Locate the cell with the specified text and output its [X, Y] center coordinate. 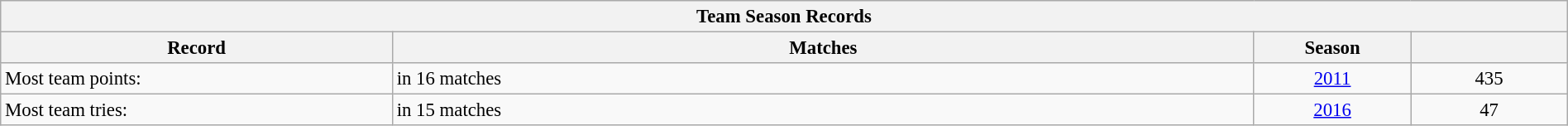
Matches [823, 48]
435 [1489, 79]
in 15 matches [823, 110]
Record [197, 48]
in 16 matches [823, 79]
Most team tries: [197, 110]
2011 [1331, 79]
Team Season Records [784, 17]
Most team points: [197, 79]
2016 [1331, 110]
47 [1489, 110]
Season [1331, 48]
